Search for the cell housing the specified text and yield its (x, y) center coordinate. 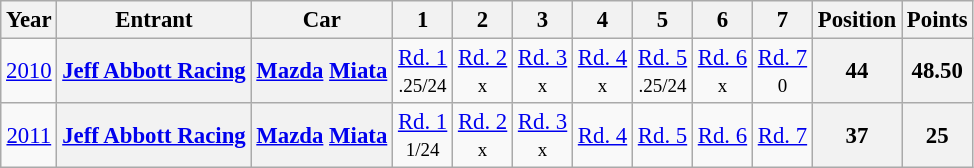
Rd. 6x (722, 72)
Points (938, 20)
5 (663, 20)
Rd. 11/24 (423, 136)
Rd. 5 (663, 136)
Rd. 4 (603, 136)
37 (856, 136)
Rd. 1.25/24 (423, 72)
48.50 (938, 72)
2010 (29, 72)
Car (322, 20)
7 (782, 20)
4 (603, 20)
44 (856, 72)
25 (938, 136)
Rd. 4x (603, 72)
Entrant (154, 20)
Year (29, 20)
1 (423, 20)
Rd. 5.25/24 (663, 72)
2011 (29, 136)
6 (722, 20)
Position (856, 20)
Rd. 7 (782, 136)
Rd. 6 (722, 136)
3 (543, 20)
Rd. 70 (782, 72)
2 (483, 20)
